From the cell containing the given text, extract its center point as [X, Y] coordinate. 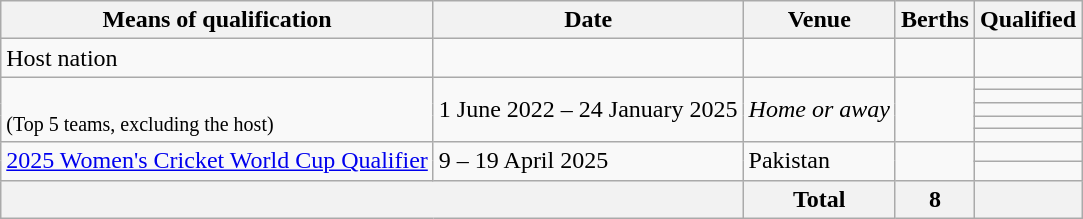
8 [934, 199]
Home or away [819, 110]
Total [819, 199]
9 – 19 April 2025 [588, 161]
Date [588, 20]
Means of qualification [218, 20]
Host nation [218, 58]
Berths [934, 20]
(Top 5 teams, excluding the host) [218, 110]
1 June 2022 – 24 January 2025 [588, 110]
2025 Women's Cricket World Cup Qualifier [218, 161]
Qualified [1028, 20]
Venue [819, 20]
Pakistan [819, 161]
